Capture the cell that displays the provided text and extract its [x, y] central coordinate. 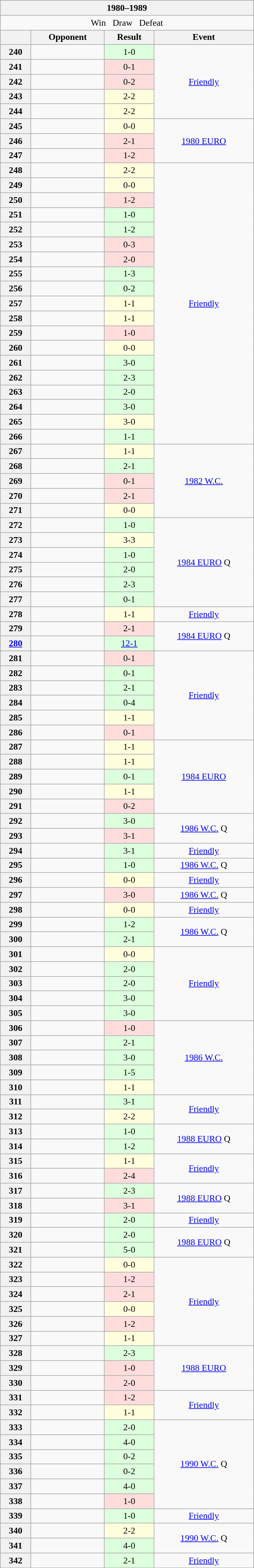
1988 EURO [204, 1368]
280 [16, 644]
247 [16, 156]
Result [129, 37]
240 [16, 52]
261 [16, 363]
332 [16, 1413]
289 [16, 777]
269 [16, 481]
312 [16, 1117]
297 [16, 895]
Win Draw Defeat [127, 23]
1-5 [129, 1072]
309 [16, 1072]
241 [16, 67]
266 [16, 437]
267 [16, 452]
302 [16, 969]
256 [16, 289]
316 [16, 1176]
259 [16, 333]
244 [16, 112]
282 [16, 673]
333 [16, 1427]
0-3 [129, 244]
325 [16, 1309]
338 [16, 1501]
251 [16, 215]
270 [16, 496]
275 [16, 570]
284 [16, 703]
331 [16, 1398]
322 [16, 1265]
2-4 [129, 1176]
307 [16, 1043]
294 [16, 851]
305 [16, 1014]
262 [16, 378]
245 [16, 126]
315 [16, 1161]
1980 EURO [204, 141]
335 [16, 1457]
3-3 [129, 540]
337 [16, 1487]
290 [16, 791]
1982 W.C. [204, 481]
339 [16, 1516]
328 [16, 1353]
287 [16, 747]
12-1 [129, 644]
Event [204, 37]
342 [16, 1561]
253 [16, 244]
260 [16, 348]
265 [16, 422]
329 [16, 1368]
327 [16, 1338]
314 [16, 1146]
295 [16, 865]
283 [16, 688]
311 [16, 1102]
274 [16, 555]
1986 W.C. [204, 1058]
318 [16, 1206]
249 [16, 186]
341 [16, 1546]
252 [16, 230]
271 [16, 510]
299 [16, 925]
301 [16, 954]
5-0 [129, 1250]
276 [16, 585]
281 [16, 659]
317 [16, 1191]
300 [16, 940]
326 [16, 1324]
254 [16, 259]
243 [16, 97]
288 [16, 762]
1984 EURO [204, 777]
340 [16, 1531]
273 [16, 540]
258 [16, 318]
310 [16, 1087]
250 [16, 200]
285 [16, 718]
264 [16, 407]
321 [16, 1250]
291 [16, 806]
255 [16, 274]
242 [16, 82]
330 [16, 1383]
319 [16, 1220]
1980–1989 [127, 8]
306 [16, 1028]
268 [16, 466]
Opponent [67, 37]
313 [16, 1132]
336 [16, 1472]
286 [16, 733]
304 [16, 999]
248 [16, 171]
0-4 [129, 703]
323 [16, 1280]
257 [16, 304]
278 [16, 614]
334 [16, 1442]
308 [16, 1058]
272 [16, 525]
298 [16, 910]
246 [16, 141]
303 [16, 984]
263 [16, 392]
293 [16, 836]
277 [16, 599]
324 [16, 1294]
292 [16, 821]
296 [16, 880]
1-3 [129, 274]
279 [16, 629]
320 [16, 1235]
